Provide the (x, y) coordinate of the cell's center where the given text is located.  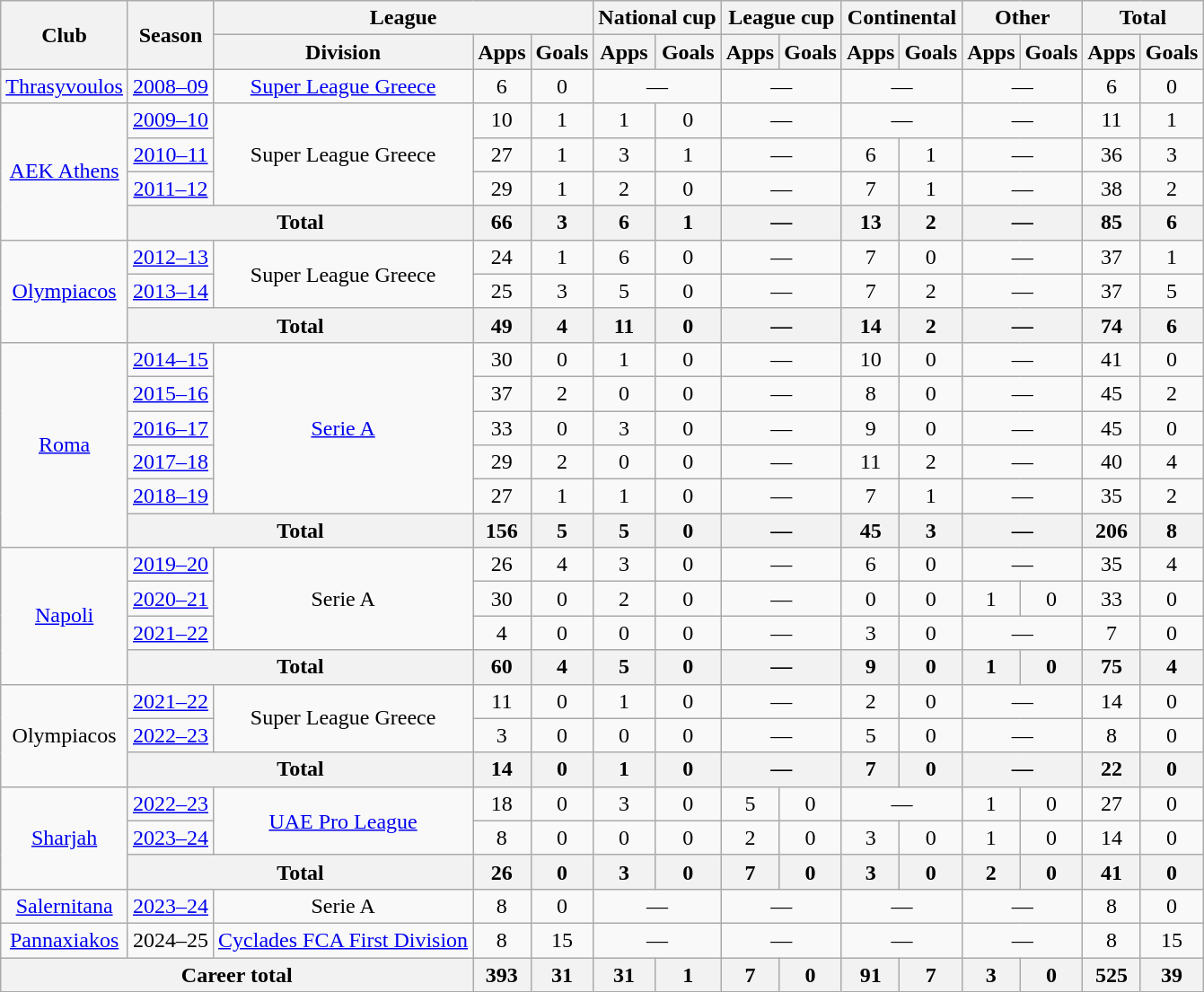
393 (502, 974)
Continental (901, 18)
18 (502, 803)
National cup (657, 18)
2008–09 (171, 86)
2020–21 (171, 599)
2011–12 (171, 189)
Thrasyvoulos (65, 86)
75 (1112, 667)
Season (171, 35)
2017–18 (171, 462)
13 (870, 223)
91 (870, 974)
525 (1112, 974)
Napoli (65, 616)
AEK Athens (65, 171)
Cyclades FCA First Division (343, 940)
UAE Pro League (343, 821)
156 (502, 531)
Club (65, 35)
Salernitana (65, 906)
Roma (65, 444)
38 (1112, 189)
2012–13 (171, 257)
74 (1112, 325)
22 (1112, 769)
2015–16 (171, 393)
2013–14 (171, 291)
2009–10 (171, 120)
Other (1023, 18)
25 (502, 291)
2024–25 (171, 940)
Pannaxiakos (65, 940)
League cup (781, 18)
206 (1112, 531)
24 (502, 257)
Sharjah (65, 838)
2014–15 (171, 359)
40 (1112, 462)
49 (502, 325)
2019–20 (171, 565)
2016–17 (171, 428)
60 (502, 667)
85 (1112, 223)
2010–11 (171, 154)
Career total (237, 974)
66 (502, 223)
39 (1172, 974)
36 (1112, 154)
Division (343, 52)
2018–19 (171, 496)
League (404, 18)
